Return the (X, Y) coordinate for the center point of the cell that contains the specified text.  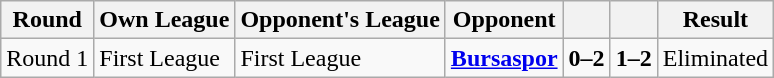
Round 1 (48, 58)
Bursaspor (504, 58)
Opponent (504, 20)
Eliminated (715, 58)
Own League (164, 20)
Result (715, 20)
0–2 (586, 58)
Round (48, 20)
Opponent's League (340, 20)
1–2 (634, 58)
